Scan for the cell matching the given text and deliver its [X, Y] coordinate at center. 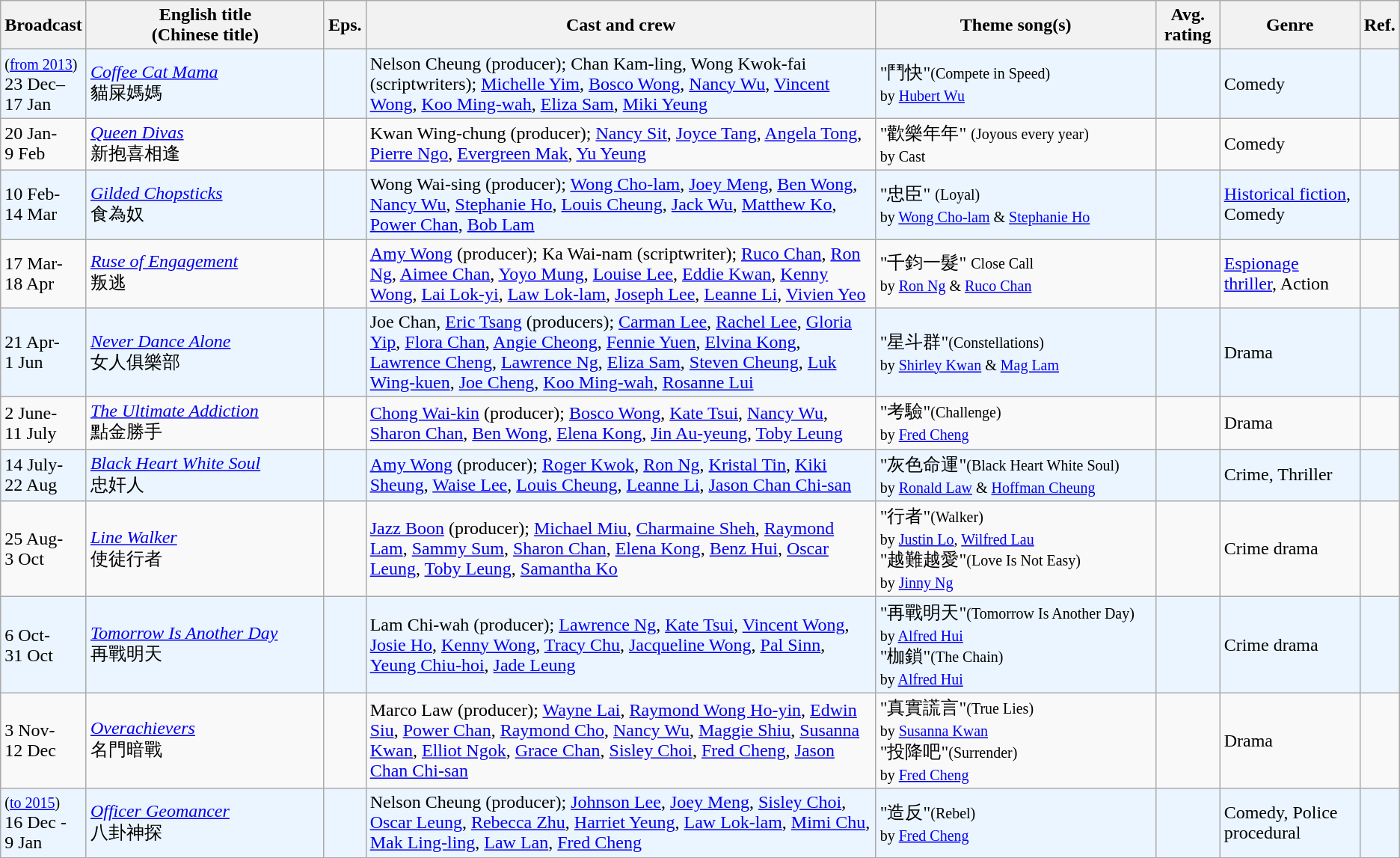
Crime, Thriller [1289, 475]
Theme song(s) [1016, 25]
Genre [1289, 25]
"千鈞一髮" Close Call by Ron Ng & Ruco Chan [1016, 274]
"行者"(Walker) by Justin Lo, Wilfred Lau"越難越愛"(Love Is Not Easy) by Jinny Ng [1016, 549]
2 June-11 July [43, 423]
Cast and crew [621, 25]
Ruse of Engagement 叛逃 [205, 274]
Officer Geomancer八卦神探 [205, 823]
Lam Chi-wah (producer); Lawrence Ng, Kate Tsui, Vincent Wong, Josie Ho, Kenny Wong, Tracy Chu, Jacqueline Wong, Pal Sinn, Yeung Chiu-hoi, Jade Leung [621, 645]
(to 2015) 16 Dec -9 Jan [43, 823]
"歡樂年年" (Joyous every year)by Cast [1016, 144]
"造反"(Rebel) by Fred Cheng [1016, 823]
"星斗群"(Constellations)by Shirley Kwan & Mag Lam [1016, 353]
"考驗"(Challenge)by Fred Cheng [1016, 423]
17 Mar-18 Apr [43, 274]
20 Jan-9 Feb [43, 144]
(from 2013)23 Dec–17 Jan [43, 84]
14 July-22 Aug [43, 475]
3 Nov-12 Dec [43, 741]
Never Dance Alone女人俱樂部 [205, 353]
Black Heart White Soul忠奸人 [205, 475]
Historical fiction, Comedy [1289, 204]
English title (Chinese title) [205, 25]
Espionage thriller, Action [1289, 274]
Chong Wai-kin (producer); Bosco Wong, Kate Tsui, Nancy Wu, Sharon Chan, Ben Wong, Elena Kong, Jin Au-yeung, Toby Leung [621, 423]
10 Feb-14 Mar [43, 204]
Gilded Chopsticks 食為奴 [205, 204]
Tomorrow Is Another Day 再戰明天 [205, 645]
"真實謊言"(True Lies) by Susanna Kwan"投降吧"(Surrender) by Fred Cheng [1016, 741]
Ref. [1379, 25]
Broadcast [43, 25]
Jazz Boon (producer); Michael Miu, Charmaine Sheh, Raymond Lam, Sammy Sum, Sharon Chan, Elena Kong, Benz Hui, Oscar Leung, Toby Leung, Samantha Ko [621, 549]
Line Walker 使徒行者 [205, 549]
"鬥快"(Compete in Speed)by Hubert Wu [1016, 84]
Wong Wai-sing (producer); Wong Cho-lam, Joey Meng, Ben Wong, Nancy Wu, Stephanie Ho, Louis Cheung, Jack Wu, Matthew Ko, Power Chan, Bob Lam [621, 204]
6 Oct-31 Oct [43, 645]
"再戰明天"(Tomorrow Is Another Day) by Alfred Hui"枷鎖"(The Chain) by Alfred Hui [1016, 645]
Avg. rating [1188, 25]
Coffee Cat Mama貓屎媽媽 [205, 84]
Amy Wong (producer); Roger Kwok, Ron Ng, Kristal Tin, Kiki Sheung, Waise Lee, Louis Cheung, Leanne Li, Jason Chan Chi-san [621, 475]
21 Apr-1 Jun [43, 353]
Queen Divas 新抱喜相逢 [205, 144]
"忠臣" (Loyal)by Wong Cho-lam & Stephanie Ho [1016, 204]
Eps. [345, 25]
"灰色命運"(Black Heart White Soul)by Ronald Law & Hoffman Cheung [1016, 475]
Overachievers 名門暗戰 [205, 741]
Kwan Wing-chung (producer); Nancy Sit, Joyce Tang, Angela Tong, Pierre Ngo, Evergreen Mak, Yu Yeung [621, 144]
25 Aug-3 Oct [43, 549]
The Ultimate Addiction點金勝手 [205, 423]
Comedy, Police procedural [1289, 823]
